Scan for the cell matching the given text and deliver its [x, y] coordinate at center. 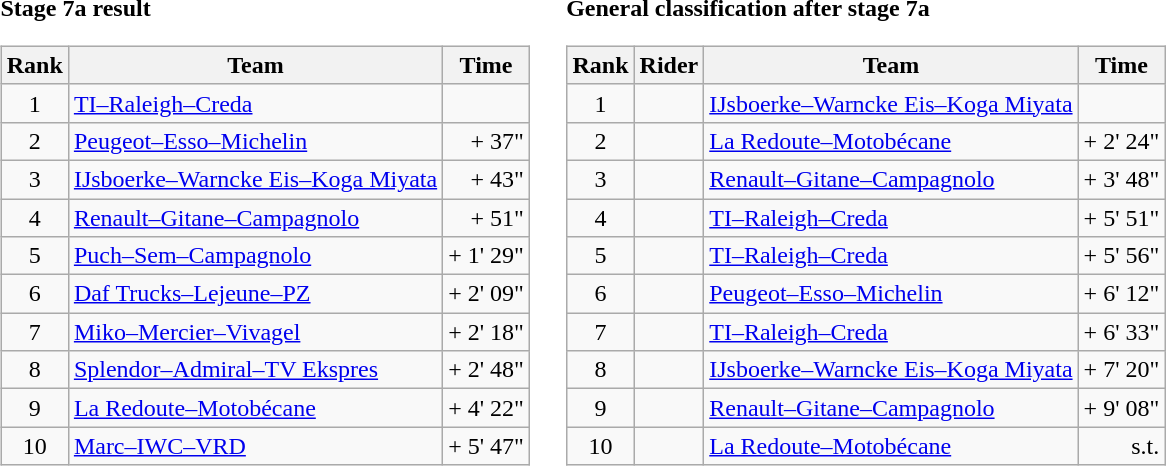
+ 9' 08" [1122, 408]
Splendor–Admiral–TV Ekspres [255, 370]
Rider [669, 65]
Daf Trucks–Lejeune–PZ [255, 294]
+ 3' 48" [1122, 179]
+ 6' 33" [1122, 332]
+ 2' 48" [486, 370]
+ 5' 47" [486, 446]
+ 1' 29" [486, 256]
+ 5' 56" [1122, 256]
+ 7' 20" [1122, 370]
Marc–IWC–VRD [255, 446]
+ 51" [486, 217]
s.t. [1122, 446]
+ 4' 22" [486, 408]
+ 2' 24" [1122, 141]
Miko–Mercier–Vivagel [255, 332]
+ 6' 12" [1122, 294]
+ 2' 18" [486, 332]
+ 5' 51" [1122, 217]
+ 43" [486, 179]
+ 37" [486, 141]
Puch–Sem–Campagnolo [255, 256]
+ 2' 09" [486, 294]
